Pinpoint the cell where the given text exists, returning its (x, y) midpoint coordinate. 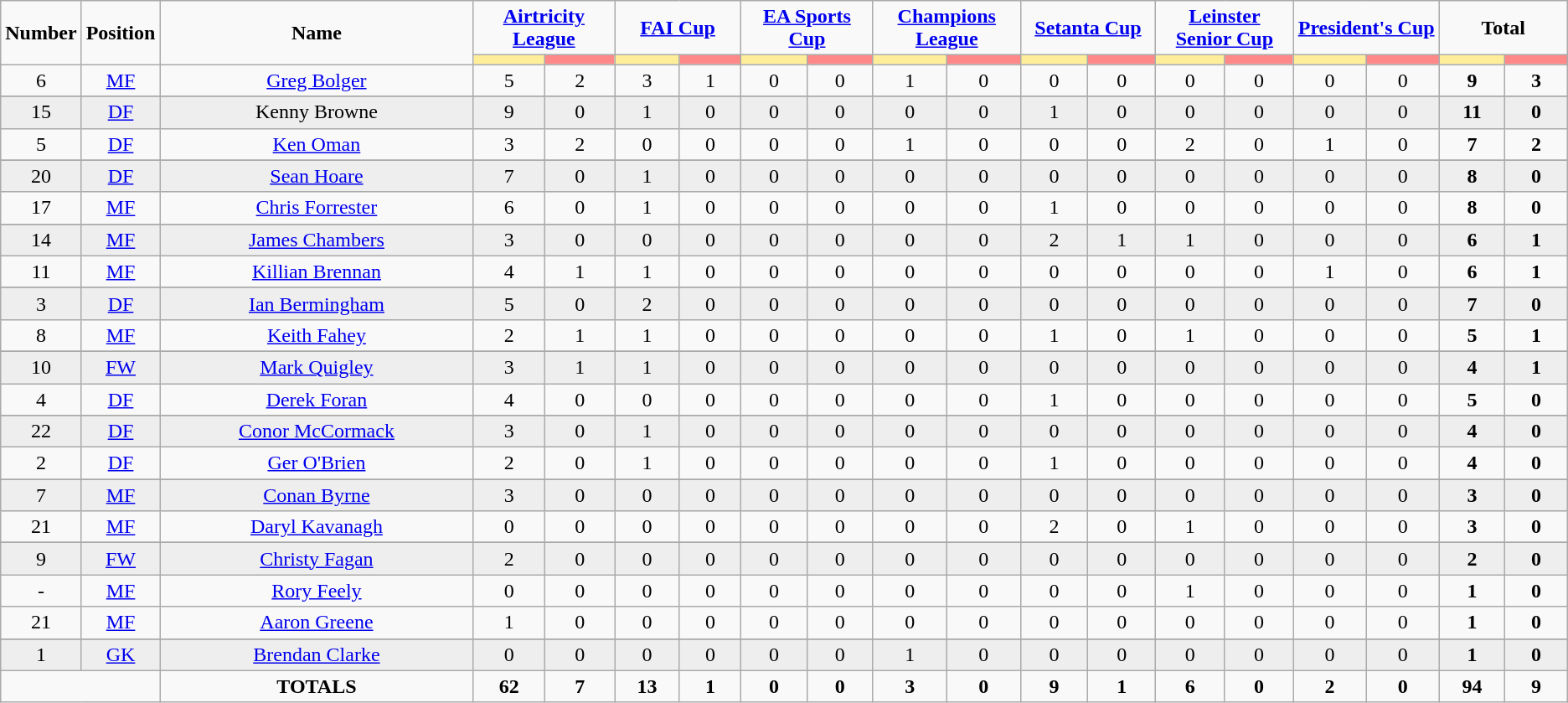
Aaron Greene (317, 623)
Keith Fahey (317, 335)
20 (41, 176)
Position (121, 33)
Champions League (946, 28)
James Chambers (317, 240)
Setanta Cup (1088, 28)
10 (41, 367)
62 (509, 686)
Airtricity League (544, 28)
Number (41, 33)
Sean Hoare (317, 176)
Rory Feely (317, 591)
Conor McCormack (317, 432)
15 (41, 112)
TOTALS (317, 686)
14 (41, 240)
Killian Brennan (317, 271)
Leinster Senior Cup (1225, 28)
Ger O'Brien (317, 463)
Mark Quigley (317, 367)
17 (41, 208)
Chris Forrester (317, 208)
GK (121, 654)
Derek Foran (317, 400)
Conan Byrne (317, 495)
- (41, 591)
Ian Bermingham (317, 303)
Ken Oman (317, 144)
Brendan Clarke (317, 654)
Name (317, 33)
Christy Fagan (317, 559)
22 (41, 432)
13 (647, 686)
FAI Cup (678, 28)
Daryl Kavanagh (317, 527)
Total (1503, 28)
President's Cup (1366, 28)
94 (1472, 686)
Kenny Browne (317, 112)
EA Sports Cup (807, 28)
Greg Bolger (317, 80)
